Locate the cell with the specified text and output its [X, Y] center coordinate. 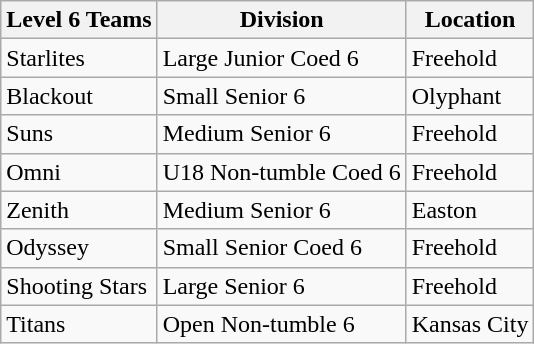
Odyssey [79, 248]
Shooting Stars [79, 286]
Suns [79, 134]
Small Senior 6 [282, 96]
Open Non-tumble 6 [282, 324]
Starlites [79, 58]
Easton [470, 210]
Olyphant [470, 96]
U18 Non-tumble Coed 6 [282, 172]
Level 6 Teams [79, 20]
Location [470, 20]
Titans [79, 324]
Blackout [79, 96]
Omni [79, 172]
Large Junior Coed 6 [282, 58]
Division [282, 20]
Kansas City [470, 324]
Large Senior 6 [282, 286]
Small Senior Coed 6 [282, 248]
Zenith [79, 210]
